Determine the (x, y) coordinate at the center of the cell enclosing the given text.  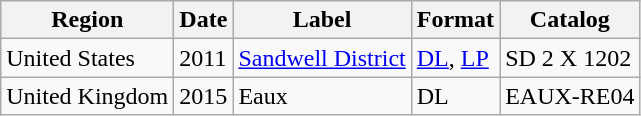
United States (88, 58)
2015 (204, 96)
SD 2 X 1202 (570, 58)
Sandwell District (322, 58)
Eaux (322, 96)
DL (455, 96)
2011 (204, 58)
EAUX-RE04 (570, 96)
Format (455, 20)
DL, LP (455, 58)
Catalog (570, 20)
Label (322, 20)
United Kingdom (88, 96)
Date (204, 20)
Region (88, 20)
